Pinpoint the cell where the given text exists, returning its [X, Y] midpoint coordinate. 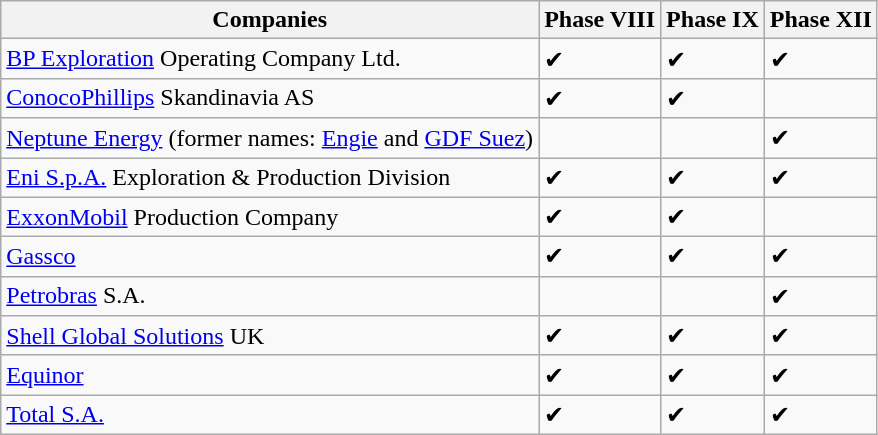
Phase XII [820, 20]
Total S.A. [270, 415]
Companies [270, 20]
ExxonMobil Production Company [270, 217]
Phase VIII [600, 20]
ConocoPhillips Skandinavia AS [270, 98]
Eni S.p.A. Exploration & Production Division [270, 178]
Gassco [270, 257]
Neptune Energy (former names: Engie and GDF Suez) [270, 138]
Equinor [270, 375]
Shell Global Solutions UK [270, 336]
Petrobras S.A. [270, 296]
Phase IX [713, 20]
BP Exploration Operating Company Ltd. [270, 59]
